Capture the cell that displays the provided text and extract its (x, y) central coordinate. 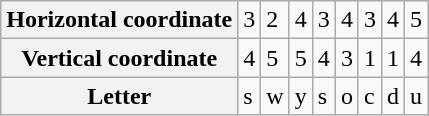
u (416, 96)
Vertical coordinate (120, 58)
d (392, 96)
c (370, 96)
Letter (120, 96)
2 (275, 20)
y (300, 96)
Horizontal coordinate (120, 20)
o (346, 96)
w (275, 96)
